Scan for the cell matching the given text and deliver its (X, Y) coordinate at center. 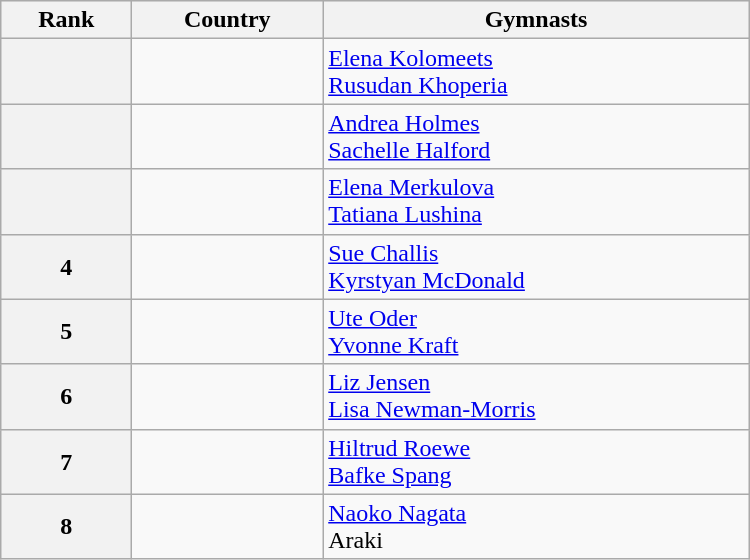
Ute Oder Yvonne Kraft (536, 332)
Andrea Holmes Sachelle Halford (536, 136)
Liz Jensen Lisa Newman-Morris (536, 396)
5 (66, 332)
Hiltrud Roewe Bafke Spang (536, 462)
Naoko Nagata Araki (536, 526)
Country (228, 20)
Elena Merkulova Tatiana Lushina (536, 202)
7 (66, 462)
4 (66, 266)
8 (66, 526)
Rank (66, 20)
Gymnasts (536, 20)
6 (66, 396)
Sue Challis Kyrstyan McDonald (536, 266)
Elena Kolomeets Rusudan Khoperia (536, 72)
